Determine the (x, y) coordinate at the center of the cell enclosing the given text.  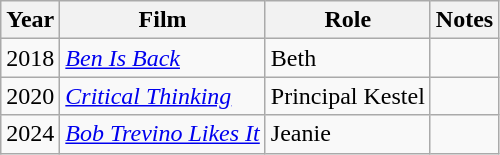
Ben Is Back (163, 58)
Bob Trevino Likes It (163, 134)
Year (30, 20)
2018 (30, 58)
Jeanie (348, 134)
Beth (348, 58)
Notes (464, 20)
Role (348, 20)
2020 (30, 96)
2024 (30, 134)
Critical Thinking (163, 96)
Film (163, 20)
Principal Kestel (348, 96)
